From the cell containing the given text, extract its center point as [x, y] coordinate. 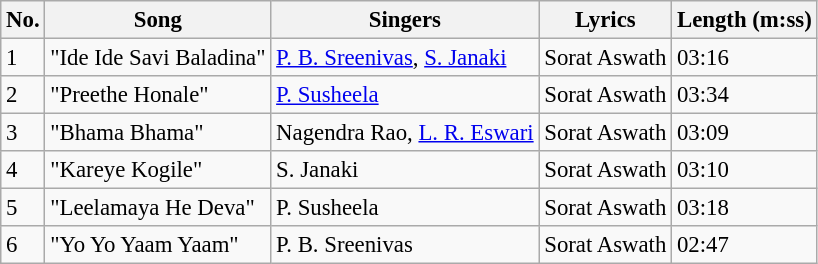
P. B. Sreenivas, S. Janaki [405, 58]
"Ide Ide Savi Baladina" [158, 58]
2 [23, 95]
Song [158, 20]
03:18 [744, 208]
03:09 [744, 133]
"Yo Yo Yaam Yaam" [158, 245]
4 [23, 170]
Length (m:ss) [744, 20]
02:47 [744, 245]
6 [23, 245]
P. B. Sreenivas [405, 245]
Nagendra Rao, L. R. Eswari [405, 133]
"Bhama Bhama" [158, 133]
"Kareye Kogile" [158, 170]
1 [23, 58]
S. Janaki [405, 170]
No. [23, 20]
3 [23, 133]
"Leelamaya He Deva" [158, 208]
Lyrics [606, 20]
Singers [405, 20]
03:16 [744, 58]
03:34 [744, 95]
03:10 [744, 170]
5 [23, 208]
"Preethe Honale" [158, 95]
